Pinpoint the cell where the given text exists, returning its (x, y) midpoint coordinate. 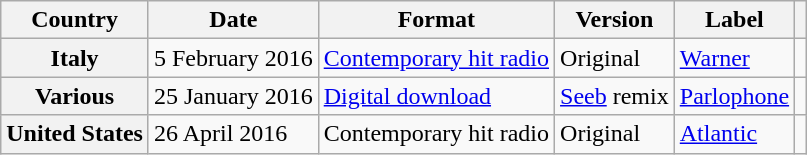
25 January 2016 (233, 96)
Version (615, 20)
Italy (75, 58)
Various (75, 96)
Country (75, 20)
United States (75, 134)
Label (734, 20)
Seeb remix (615, 96)
5 February 2016 (233, 58)
Atlantic (734, 134)
Format (436, 20)
Parlophone (734, 96)
Date (233, 20)
Digital download (436, 96)
26 April 2016 (233, 134)
Warner (734, 58)
